Provide the [X, Y] coordinate of the cell's center where the given text is located.  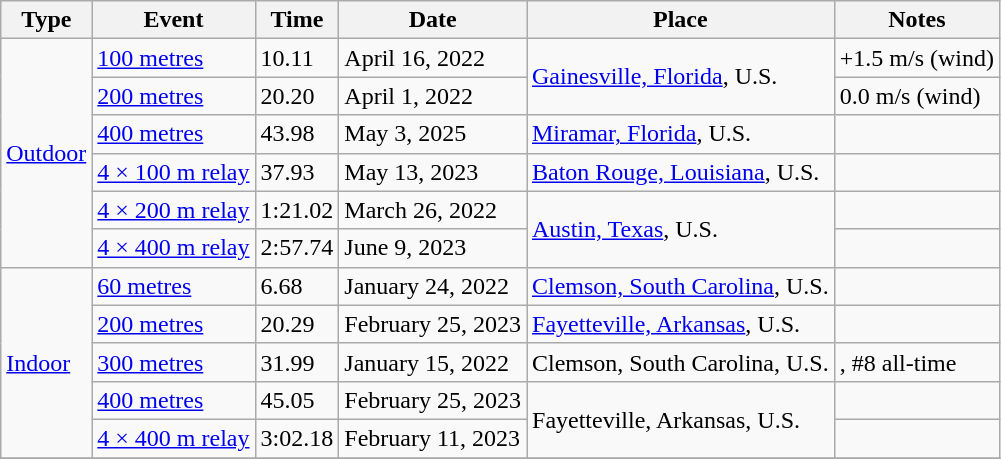
1:21.02 [297, 210]
Time [297, 20]
January 24, 2022 [433, 286]
60 metres [174, 286]
20.20 [297, 96]
Outdoor [46, 153]
April 16, 2022 [433, 58]
Baton Rouge, Louisiana, U.S. [680, 172]
4 × 200 m relay [174, 210]
45.05 [297, 400]
2:57.74 [297, 248]
May 13, 2023 [433, 172]
6.68 [297, 286]
37.93 [297, 172]
43.98 [297, 134]
10.11 [297, 58]
Notes [916, 20]
Event [174, 20]
20.29 [297, 324]
300 metres [174, 362]
April 1, 2022 [433, 96]
March 26, 2022 [433, 210]
31.99 [297, 362]
3:02.18 [297, 438]
May 3, 2025 [433, 134]
, #8 all-time [916, 362]
Place [680, 20]
0.0 m/s (wind) [916, 96]
Type [46, 20]
4 × 100 m relay [174, 172]
100 metres [174, 58]
Date [433, 20]
Gainesville, Florida, U.S. [680, 77]
+1.5 m/s (wind) [916, 58]
Indoor [46, 362]
June 9, 2023 [433, 248]
Austin, Texas, U.S. [680, 229]
Miramar, Florida, U.S. [680, 134]
January 15, 2022 [433, 362]
February 11, 2023 [433, 438]
